Capture the cell that displays the provided text and extract its (X, Y) central coordinate. 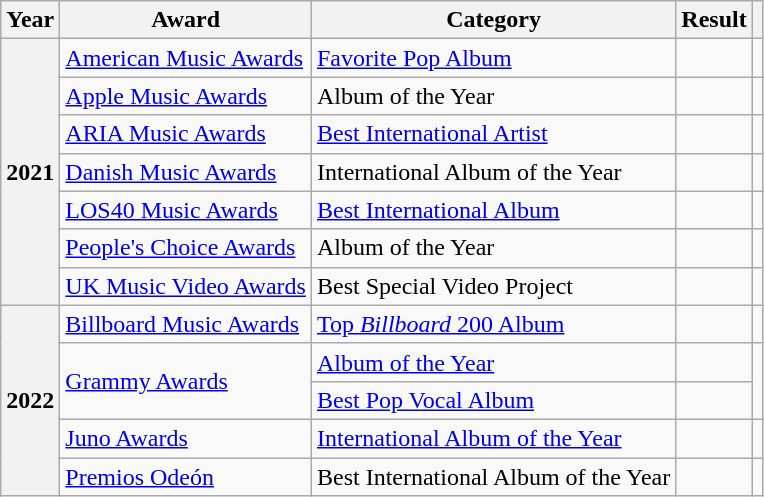
Grammy Awards (186, 381)
Best Pop Vocal Album (493, 400)
Top Billboard 200 Album (493, 324)
Favorite Pop Album (493, 58)
2021 (30, 172)
Category (493, 20)
LOS40 Music Awards (186, 210)
Billboard Music Awards (186, 324)
Best Special Video Project (493, 286)
Award (186, 20)
Juno Awards (186, 438)
American Music Awards (186, 58)
Premios Odeón (186, 477)
Apple Music Awards (186, 96)
ARIA Music Awards (186, 134)
Best International Artist (493, 134)
Year (30, 20)
UK Music Video Awards (186, 286)
2022 (30, 400)
Best International Album (493, 210)
Result (714, 20)
Best International Album of the Year (493, 477)
Danish Music Awards (186, 172)
People's Choice Awards (186, 248)
